Output the (x, y) coordinate of the center of the cell containing the given text.  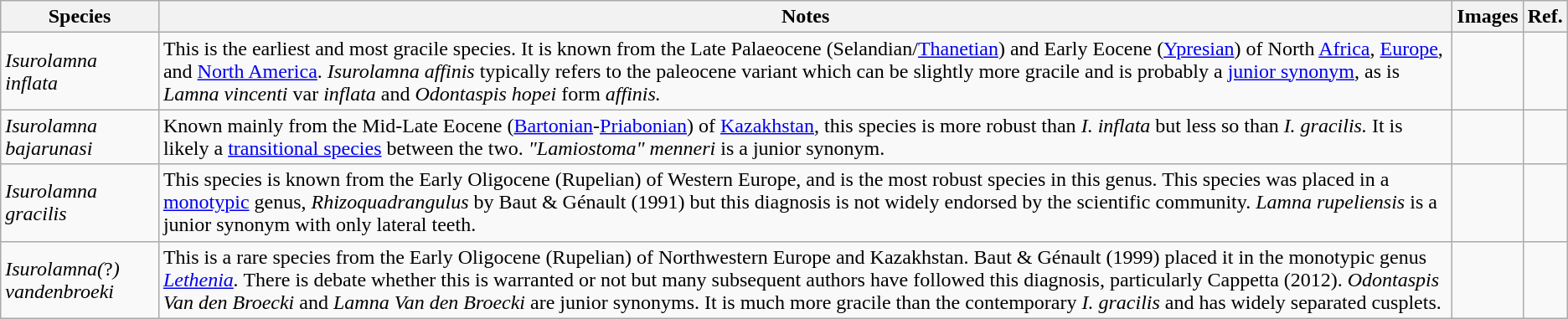
Isurolamna(?) vandenbroeki (80, 280)
Ref. (1545, 17)
Isurolamna gracilis (80, 203)
Species (80, 17)
Isurolamna bajarunasi (80, 137)
Isurolamna inflata (80, 71)
Images (1488, 17)
Notes (805, 17)
